Detect which cell encompasses the target text, then output its (X, Y) center coordinate. 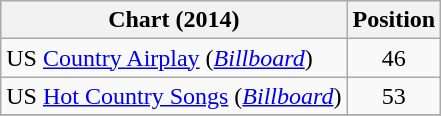
Position (394, 20)
46 (394, 58)
Chart (2014) (174, 20)
US Hot Country Songs (Billboard) (174, 96)
US Country Airplay (Billboard) (174, 58)
53 (394, 96)
